Find where the given text appears and provide that cell's center as [X, Y] coordinate. 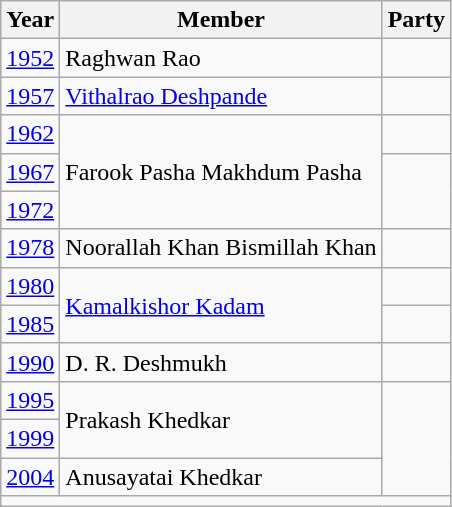
Anusayatai Khedkar [221, 477]
1978 [30, 248]
1962 [30, 134]
1952 [30, 58]
1990 [30, 362]
Noorallah Khan Bismillah Khan [221, 248]
Raghwan Rao [221, 58]
1957 [30, 96]
Vithalrao Deshpande [221, 96]
Prakash Khedkar [221, 419]
1985 [30, 324]
1972 [30, 210]
1995 [30, 400]
2004 [30, 477]
1967 [30, 172]
Farook Pasha Makhdum Pasha [221, 172]
Party [416, 20]
Kamalkishor Kadam [221, 305]
Year [30, 20]
Member [221, 20]
1999 [30, 438]
1980 [30, 286]
D. R. Deshmukh [221, 362]
